Search for the cell housing the specified text and yield its [x, y] center coordinate. 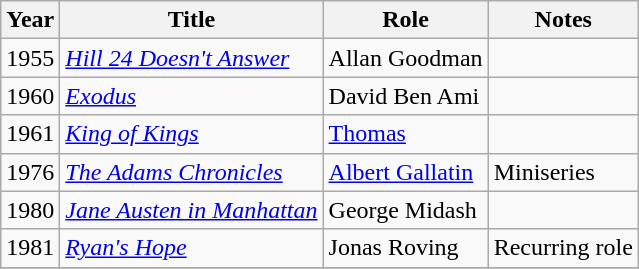
1955 [30, 58]
Allan Goodman [406, 58]
1960 [30, 96]
1976 [30, 172]
Role [406, 20]
George Midash [406, 210]
1981 [30, 248]
1961 [30, 134]
Year [30, 20]
Thomas [406, 134]
Jane Austen in Manhattan [192, 210]
Jonas Roving [406, 248]
Recurring role [563, 248]
King of Kings [192, 134]
Title [192, 20]
Albert Gallatin [406, 172]
Hill 24 Doesn't Answer [192, 58]
The Adams Chronicles [192, 172]
Miniseries [563, 172]
Ryan's Hope [192, 248]
David Ben Ami [406, 96]
Exodus [192, 96]
Notes [563, 20]
1980 [30, 210]
